Output the [X, Y] coordinate of the center of the cell containing the given text.  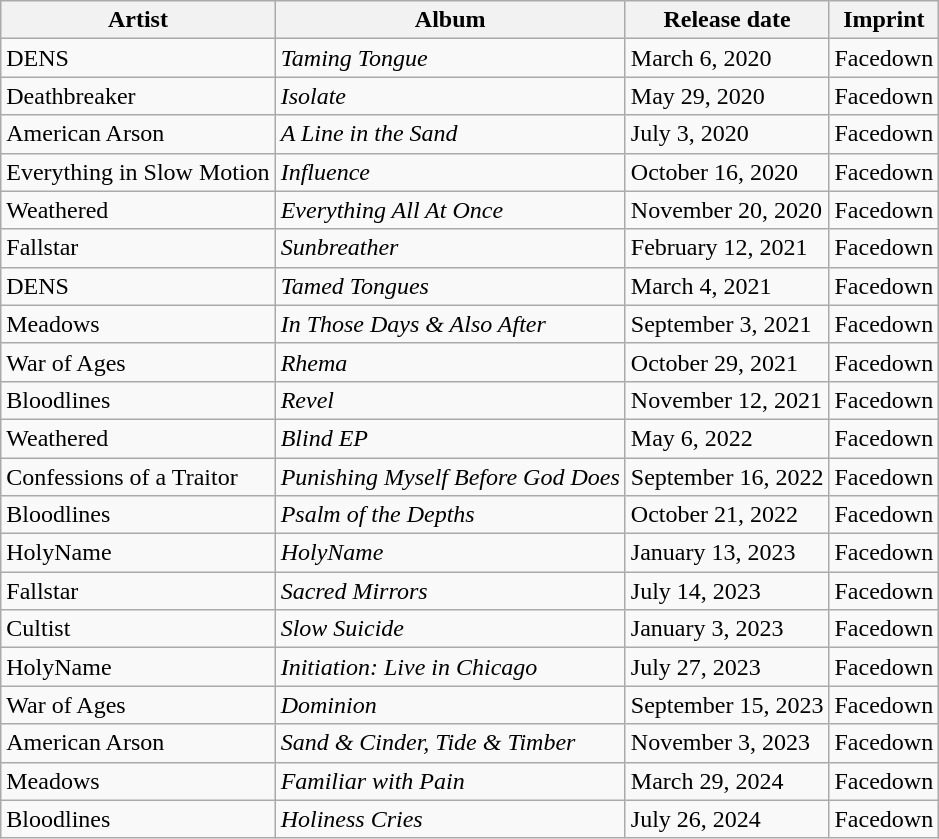
Release date [727, 20]
Psalm of the Depths [450, 515]
May 29, 2020 [727, 96]
November 12, 2021 [727, 400]
In Those Days & Also After [450, 324]
Deathbreaker [138, 96]
Everything All At Once [450, 210]
Holiness Cries [450, 819]
May 6, 2022 [727, 438]
Punishing Myself Before God Does [450, 477]
October 21, 2022 [727, 515]
Isolate [450, 96]
Everything in Slow Motion [138, 172]
October 29, 2021 [727, 362]
January 13, 2023 [727, 553]
Sacred Mirrors [450, 591]
March 29, 2024 [727, 781]
November 20, 2020 [727, 210]
Album [450, 20]
Familiar with Pain [450, 781]
Dominion [450, 705]
July 26, 2024 [727, 819]
Sunbreather [450, 248]
September 3, 2021 [727, 324]
Confessions of a Traitor [138, 477]
July 14, 2023 [727, 591]
Rhema [450, 362]
Sand & Cinder, Tide & Timber [450, 743]
Influence [450, 172]
September 15, 2023 [727, 705]
March 4, 2021 [727, 286]
Initiation: Live in Chicago [450, 667]
October 16, 2020 [727, 172]
Tamed Tongues [450, 286]
February 12, 2021 [727, 248]
A Line in the Sand [450, 134]
March 6, 2020 [727, 58]
January 3, 2023 [727, 629]
Taming Tongue [450, 58]
September 16, 2022 [727, 477]
July 27, 2023 [727, 667]
July 3, 2020 [727, 134]
Revel [450, 400]
November 3, 2023 [727, 743]
Blind EP [450, 438]
Artist [138, 20]
Cultist [138, 629]
Slow Suicide [450, 629]
Imprint [884, 20]
